Output the [x, y] coordinate of the center of the cell containing the given text.  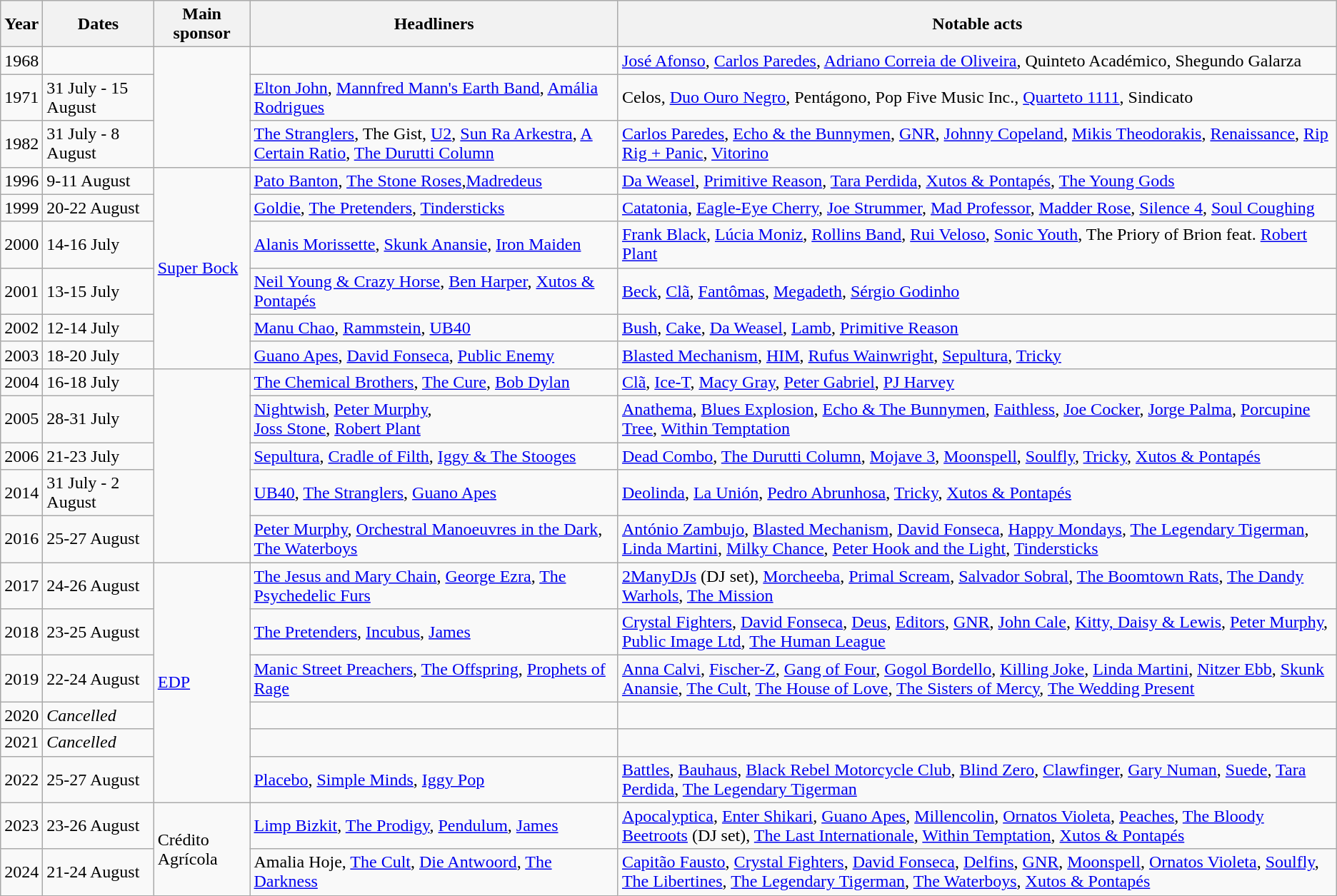
2000 [21, 244]
Headliners [434, 24]
Nightwish, Peter Murphy,Joss Stone, Robert Plant [434, 418]
21-23 July [99, 456]
Year [21, 24]
2005 [21, 418]
12-14 July [99, 328]
The Chemical Brothers, The Cure, Bob Dylan [434, 382]
Carlos Paredes, Echo & the Bunnymen, GNR, Johnny Copeland, Mikis Theodorakis, Renaissance, Rip Rig + Panic, Vitorino [977, 144]
Crystal Fighters, David Fonseca, Deus, Editors, GNR, John Cale, Kitty, Daisy & Lewis, Peter Murphy, Public Image Ltd, The Human League [977, 633]
31 July - 2 August [99, 493]
Goldie, The Pretenders, Tindersticks [434, 208]
2004 [21, 382]
28-31 July [99, 418]
Dates [99, 24]
EDP [201, 683]
2003 [21, 355]
Limp Bizkit, The Prodigy, Pendulum, James [434, 825]
22-24 August [99, 678]
Neil Young & Crazy Horse, Ben Harper, Xutos & Pontapés [434, 291]
1999 [21, 208]
14-16 July [99, 244]
2022 [21, 780]
2023 [21, 825]
Catatonia, Eagle-Eye Cherry, Joe Strummer, Mad Professor, Madder Rose, Silence 4, Soul Coughing [977, 208]
16-18 July [99, 382]
Blasted Mechanism, HIM, Rufus Wainwright, Sepultura, Tricky [977, 355]
Deolinda, La Unión, Pedro Abrunhosa, Tricky, Xutos & Pontapés [977, 493]
Manu Chao, Rammstein, UB40 [434, 328]
31 July - 15 August [99, 97]
13-15 July [99, 291]
18-20 July [99, 355]
2017 [21, 585]
The Jesus and Mary Chain, George Ezra, The Psychedelic Furs [434, 585]
Crédito Agrícola [201, 849]
2ManyDJs (DJ set), Morcheeba, Primal Scream, Salvador Sobral, The Boomtown Rats, The Dandy Warhols, The Mission [977, 585]
The Pretenders, Incubus, James [434, 633]
9-11 August [99, 181]
Notable acts [977, 24]
23-26 August [99, 825]
Guano Apes, David Fonseca, Public Enemy [434, 355]
21-24 August [99, 872]
Da Weasel, Primitive Reason, Tara Perdida, Xutos & Pontapés, The Young Gods [977, 181]
Sepultura, Cradle of Filth, Iggy & The Stooges [434, 456]
2014 [21, 493]
Beck, Clã, Fantômas, Megadeth, Sérgio Godinho [977, 291]
Battles, Bauhaus, Black Rebel Motorcycle Club, Blind Zero, Clawfinger, Gary Numan, Suede, Tara Perdida, The Legendary Tigerman [977, 780]
31 July - 8 August [99, 144]
2024 [21, 872]
Celos, Duo Ouro Negro, Pentágono, Pop Five Music Inc., Quarteto 1111, Sindicato [977, 97]
2021 [21, 743]
Manic Street Preachers, The Offspring, Prophets of Rage [434, 678]
Amalia Hoje, The Cult, Die Antwoord, The Darkness [434, 872]
Elton John, Mannfred Mann's Earth Band, Amália Rodrigues [434, 97]
2001 [21, 291]
Clã, Ice-T, Macy Gray, Peter Gabriel, PJ Harvey [977, 382]
1971 [21, 97]
Bush, Cake, Da Weasel, Lamb, Primitive Reason [977, 328]
Frank Black, Lúcia Moniz, Rollins Band, Rui Veloso, Sonic Youth, The Priory of Brion feat. Robert Plant [977, 244]
2002 [21, 328]
24-26 August [99, 585]
Dead Combo, The Durutti Column, Mojave 3, Moonspell, Soulfly, Tricky, Xutos & Pontapés [977, 456]
2018 [21, 633]
UB40, The Stranglers, Guano Apes [434, 493]
2006 [21, 456]
Alanis Morissette, Skunk Anansie, Iron Maiden [434, 244]
2016 [21, 540]
Placebo, Simple Minds, Iggy Pop [434, 780]
2020 [21, 715]
2019 [21, 678]
1968 [21, 61]
Peter Murphy, Orchestral Manoeuvres in the Dark, The Waterboys [434, 540]
Anathema, Blues Explosion, Echo & The Bunnymen, Faithless, Joe Cocker, Jorge Palma, Porcupine Tree, Within Temptation [977, 418]
Pato Banton, The Stone Roses,Madredeus [434, 181]
23-25 August [99, 633]
1996 [21, 181]
The Stranglers, The Gist, U2, Sun Ra Arkestra, A Certain Ratio, The Durutti Column [434, 144]
Main sponsor [201, 24]
Super Bock [201, 268]
José Afonso, Carlos Paredes, Adriano Correia de Oliveira, Quinteto Académico, Shegundo Galarza [977, 61]
20-22 August [99, 208]
1982 [21, 144]
